Search for the cell housing the specified text and yield its [x, y] center coordinate. 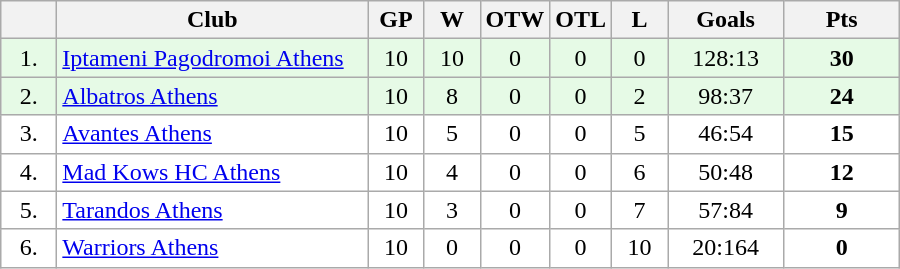
Avantes Athens [212, 134]
30 [842, 58]
12 [842, 172]
1. [29, 58]
OTL [581, 20]
Iptameni Pagodromoi Athens [212, 58]
8 [452, 96]
Pts [842, 20]
Albatros Athens [212, 96]
4. [29, 172]
GP [396, 20]
50:48 [726, 172]
4 [452, 172]
6. [29, 248]
24 [842, 96]
46:54 [726, 134]
128:13 [726, 58]
W [452, 20]
2 [640, 96]
OTW [515, 20]
5. [29, 210]
2. [29, 96]
7 [640, 210]
98:37 [726, 96]
Club [212, 20]
Warriors Athens [212, 248]
Tarandos Athens [212, 210]
Goals [726, 20]
20:164 [726, 248]
9 [842, 210]
6 [640, 172]
Mad Kows HC Athens [212, 172]
3. [29, 134]
3 [452, 210]
15 [842, 134]
L [640, 20]
57:84 [726, 210]
